Pinpoint the cell where the given text exists, returning its (x, y) midpoint coordinate. 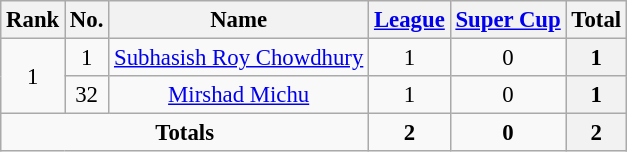
Name (239, 20)
Total (596, 20)
Totals (185, 133)
Mirshad Michu (239, 95)
Super Cup (508, 20)
No. (87, 20)
Subhasish Roy Chowdhury (239, 58)
32 (87, 95)
Rank (33, 20)
League (410, 20)
